Extract the (x, y) coordinate from the center of the cell holding the provided text.  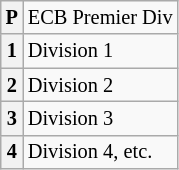
1 (12, 51)
Division 4, etc. (100, 152)
3 (12, 118)
Division 3 (100, 118)
Division 2 (100, 85)
P (12, 17)
Division 1 (100, 51)
2 (12, 85)
ECB Premier Div (100, 17)
4 (12, 152)
